Search for the cell housing the specified text and yield its [x, y] center coordinate. 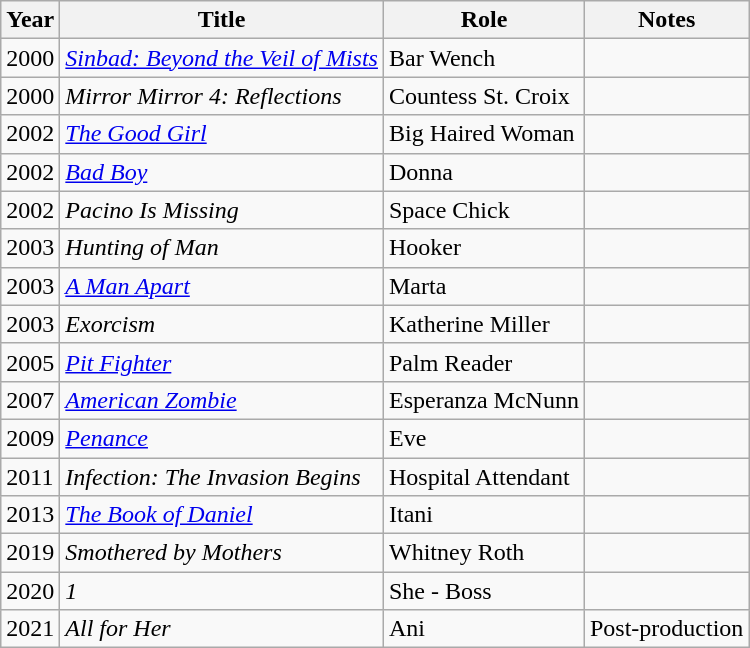
A Man Apart [222, 286]
Post-production [666, 629]
2009 [30, 438]
Marta [484, 286]
Eve [484, 438]
Pacino Is Missing [222, 210]
Bar Wench [484, 58]
American Zombie [222, 400]
Mirror Mirror 4: Reflections [222, 96]
2021 [30, 629]
Ani [484, 629]
Sinbad: Beyond the Veil of Mists [222, 58]
Notes [666, 20]
Pit Fighter [222, 362]
Whitney Roth [484, 553]
The Good Girl [222, 134]
Penance [222, 438]
Big Haired Woman [484, 134]
Hooker [484, 248]
Countess St. Croix [484, 96]
1 [222, 591]
Space Chick [484, 210]
Infection: The Invasion Begins [222, 477]
Bad Boy [222, 172]
Donna [484, 172]
She - Boss [484, 591]
2011 [30, 477]
2013 [30, 515]
Year [30, 20]
Exorcism [222, 324]
Esperanza McNunn [484, 400]
Hunting of Man [222, 248]
Role [484, 20]
Itani [484, 515]
Palm Reader [484, 362]
Smothered by Mothers [222, 553]
2007 [30, 400]
2019 [30, 553]
Katherine Miller [484, 324]
Hospital Attendant [484, 477]
2005 [30, 362]
Title [222, 20]
The Book of Daniel [222, 515]
All for Her [222, 629]
2020 [30, 591]
